Provide the [X, Y] coordinate of the cell's center where the given text is located.  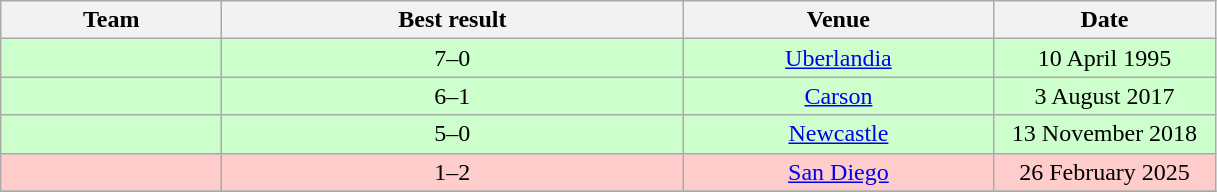
San Diego [838, 172]
Team [112, 20]
10 April 1995 [1104, 58]
Date [1104, 20]
6–1 [452, 96]
Carson [838, 96]
5–0 [452, 134]
13 November 2018 [1104, 134]
Newcastle [838, 134]
1–2 [452, 172]
Uberlandia [838, 58]
Best result [452, 20]
26 February 2025 [1104, 172]
3 August 2017 [1104, 96]
Venue [838, 20]
7–0 [452, 58]
